Return (x, y) of the center of cell containing provided text 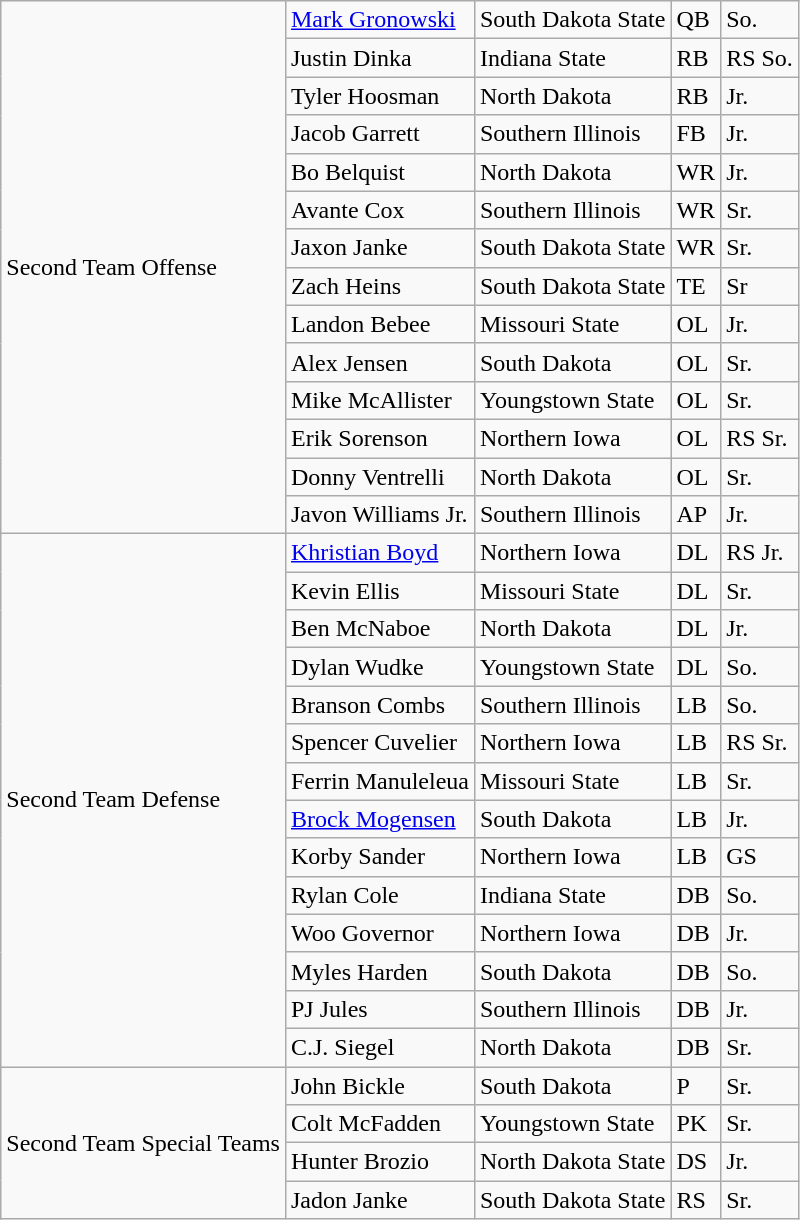
John Bickle (380, 1085)
Avante Cox (380, 210)
Korby Sander (380, 857)
Javon Williams Jr. (380, 515)
Hunter Brozio (380, 1162)
QB (696, 20)
C.J. Siegel (380, 1047)
Rylan Cole (380, 895)
RS Jr. (760, 553)
Colt McFadden (380, 1124)
Bo Belquist (380, 172)
P (696, 1085)
Ben McNaboe (380, 629)
Brock Mogensen (380, 819)
Jadon Janke (380, 1200)
Donny Ventrelli (380, 477)
Ferrin Manuleleua (380, 781)
PK (696, 1124)
Second Team Defense (144, 800)
Woo Governor (380, 933)
Alex Jensen (380, 362)
Mike McAllister (380, 400)
TE (696, 286)
Jacob Garrett (380, 134)
Zach Heins (380, 286)
DS (696, 1162)
North Dakota State (572, 1162)
Justin Dinka (380, 58)
Sr (760, 286)
Mark Gronowski (380, 20)
Landon Bebee (380, 324)
AP (696, 515)
Jaxon Janke (380, 248)
Khristian Boyd (380, 553)
Spencer Cuvelier (380, 743)
Tyler Hoosman (380, 96)
Kevin Ellis (380, 591)
RS So. (760, 58)
Myles Harden (380, 971)
Erik Sorenson (380, 438)
Dylan Wudke (380, 667)
PJ Jules (380, 1009)
FB (696, 134)
RS (696, 1200)
Second Team Special Teams (144, 1142)
Second Team Offense (144, 268)
GS (760, 857)
Branson Combs (380, 705)
